Locate the cell with the specified text and output its [x, y] center coordinate. 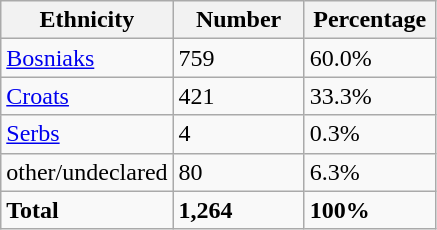
60.0% [370, 58]
6.3% [370, 172]
33.3% [370, 96]
Bosniaks [87, 58]
other/undeclared [87, 172]
Number [238, 20]
100% [370, 210]
4 [238, 134]
421 [238, 96]
Total [87, 210]
Ethnicity [87, 20]
0.3% [370, 134]
80 [238, 172]
759 [238, 58]
Percentage [370, 20]
Croats [87, 96]
1,264 [238, 210]
Serbs [87, 134]
